Return [x, y] of the center of cell containing provided text 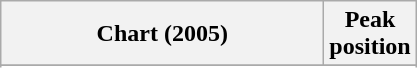
Chart (2005) [162, 34]
Peak position [370, 34]
